Provide the (X, Y) coordinate of the cell's center where the given text is located.  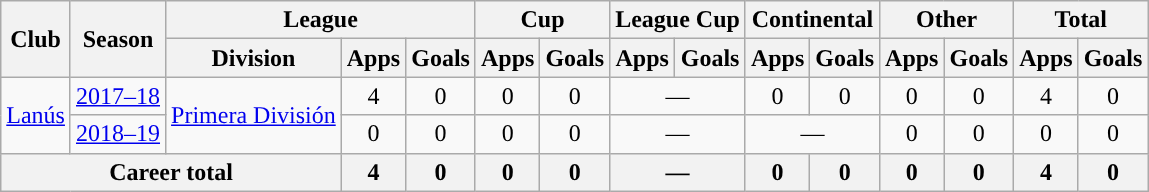
League (321, 20)
2017–18 (118, 96)
Continental (812, 20)
Career total (171, 172)
Cup (542, 20)
Total (1081, 20)
League Cup (678, 20)
Club (36, 39)
Season (118, 39)
2018–19 (118, 134)
Primera División (254, 115)
Division (254, 58)
Lanús (36, 115)
Other (947, 20)
